Output the (x, y) coordinate of the center of the cell containing the given text.  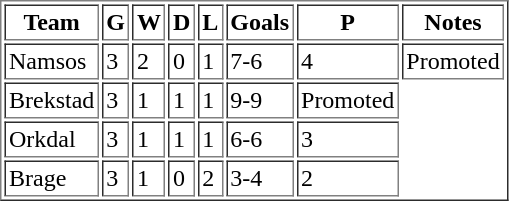
9-9 (260, 100)
4 (348, 62)
Team (51, 22)
D (181, 22)
Goals (260, 22)
6-6 (260, 140)
7-6 (260, 62)
G (116, 22)
Brage (51, 178)
W (148, 22)
Notes (453, 22)
Namsos (51, 62)
3-4 (260, 178)
Brekstad (51, 100)
L (210, 22)
Orkdal (51, 140)
P (348, 22)
